Find where the given text appears and provide that cell's center as [x, y] coordinate. 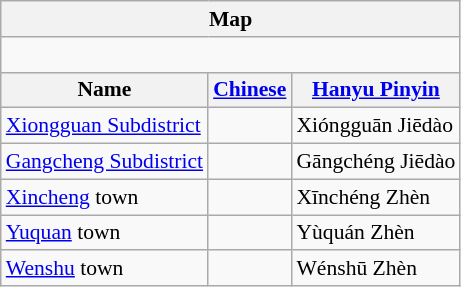
Xīnchéng Zhèn [376, 197]
Name [104, 90]
Map [231, 19]
Yuquan town [104, 233]
Wénshū Zhèn [376, 269]
Hanyu Pinyin [376, 90]
Wenshu town [104, 269]
Xióngguān Jiēdào [376, 126]
Chinese [250, 90]
Yùquán Zhèn [376, 233]
Gangcheng Subdistrict [104, 162]
Xincheng town [104, 197]
Xiongguan Subdistrict [104, 126]
Gāngchéng Jiēdào [376, 162]
